Detect which cell encompasses the target text, then output its [X, Y] center coordinate. 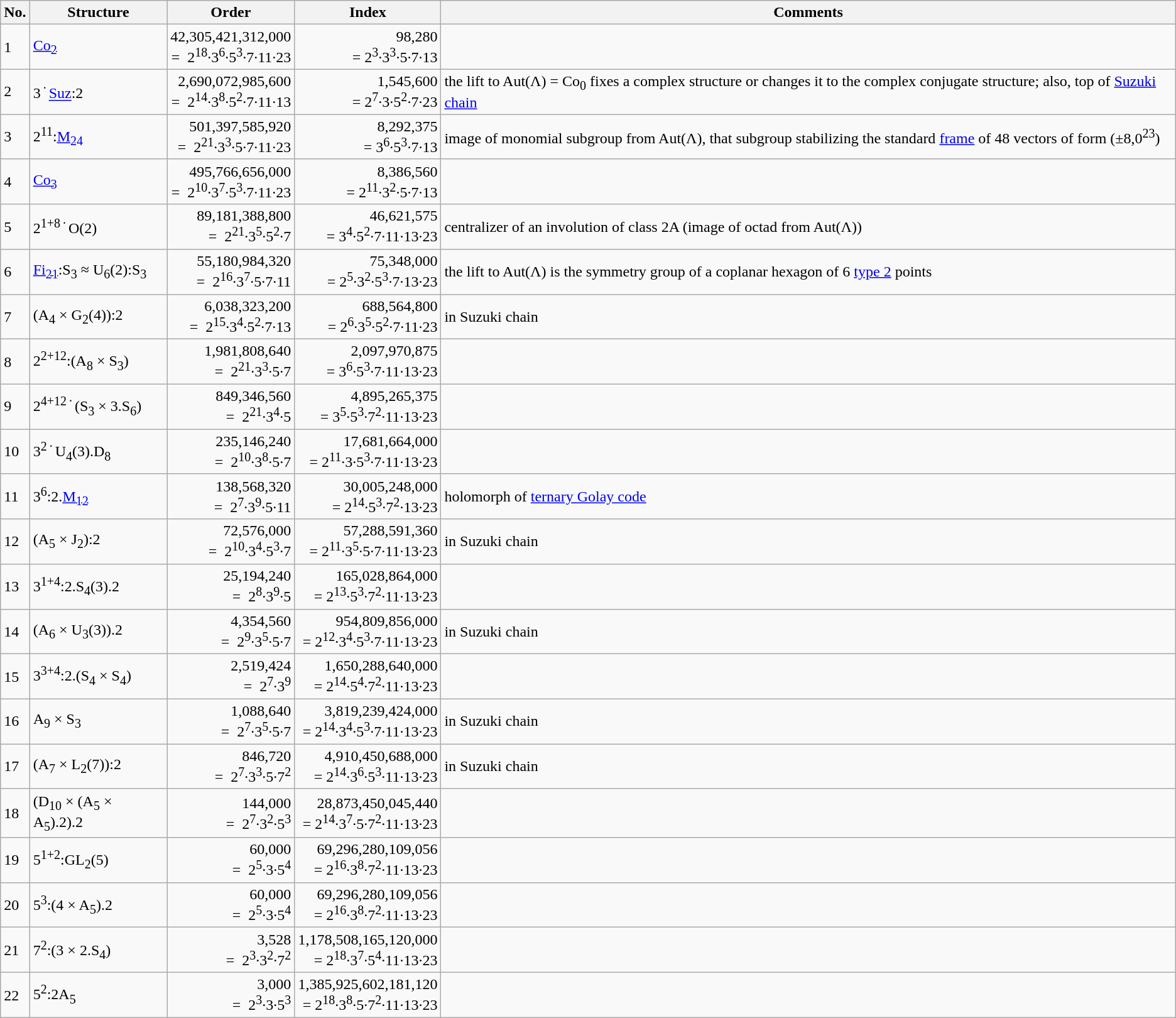
holomorph of ternary Golay code [808, 496]
31+4:2.S4(3).2 [98, 586]
6,038,323,200 = 215·34·52·7·13 [231, 317]
3,528 = 23·32·72 [231, 950]
28,873,450,045,440= 214·37·5·72·11·13·23 [368, 813]
235,146,240 = 210·38·5·7 [231, 452]
72:(3 × 2.S4) [98, 950]
Structure [98, 13]
89,181,388,800 = 221·35·52·7 [231, 227]
1,385,925,602,181,120= 218·38·5·72·11·13·23 [368, 995]
3 [15, 137]
57,288,591,360= 211·35·5·7·11·13·23 [368, 542]
10 [15, 452]
846,720 = 27·33·5·72 [231, 767]
Co2 [98, 47]
4,895,265,375= 35·53·72·11·13·23 [368, 407]
25,194,240 = 28·39·5 [231, 586]
5 [15, 227]
(A4 × G2(4)):2 [98, 317]
72,576,000 = 210·34·53·7 [231, 542]
A9 × S3 [98, 721]
4,910,450,688,000= 214·36·53·11·13·23 [368, 767]
No. [15, 13]
13 [15, 586]
(A7 × L2(7)):2 [98, 767]
32 · U4(3).D8 [98, 452]
98,280= 23·33·5·7·13 [368, 47]
849,346,560 = 221·34·5 [231, 407]
3,000 = 23·3·53 [231, 995]
211:M24 [98, 137]
Co3 [98, 182]
1 [15, 47]
33+4:2.(S4 × S4) [98, 677]
17,681,664,000= 211·3·53·7·11·13·23 [368, 452]
495,766,656,000 = 210·37·53·7·11·23 [231, 182]
image of monomial subgroup from Aut(Λ), that subgroup stabilizing the standard frame of 48 vectors of form (±8,023) [808, 137]
52:2A5 [98, 995]
20 [15, 905]
688,564,800= 26·35·52·7·11·23 [368, 317]
3,819,239,424,000= 214·34·53·7·11·13·23 [368, 721]
(A6 × U3(3)).2 [98, 632]
Index [368, 13]
2 [15, 92]
138,568,320 = 27·39·5·11 [231, 496]
7 [15, 317]
19 [15, 860]
2,690,072,985,600 = 214·38·52·7·11·13 [231, 92]
6 [15, 272]
21 [15, 950]
1,178,508,165,120,000= 218·37·54·11·13·23 [368, 950]
53:(4 × A5).2 [98, 905]
the lift to Aut(Λ) = Co0 fixes a complex structure or changes it to the complex conjugate structure; also, top of Suzuki chain [808, 92]
Order [231, 13]
1,650,288,640,000= 214·54·72·11·13·23 [368, 677]
Comments [808, 13]
4,354,560 = 29·35·5·7 [231, 632]
14 [15, 632]
1,088,640 = 27·35·5·7 [231, 721]
144,000 = 27·32·53 [231, 813]
36:2.M12 [98, 496]
(A5 × J2):2 [98, 542]
4 [15, 182]
21+8 · O(2) [98, 227]
1,545,600= 27·3·52·7·23 [368, 92]
16 [15, 721]
24+12 · (S3 × 3.S6) [98, 407]
(D10 × (A5 × A5).2).2 [98, 813]
2,519,424 = 27·39 [231, 677]
8,386,560= 211·32·5·7·13 [368, 182]
Fi21:S3 ≈ U6(2):S3 [98, 272]
9 [15, 407]
18 [15, 813]
3 · Suz:2 [98, 92]
46,621,575= 34·52·7·11·13·23 [368, 227]
51+2:GL2(5) [98, 860]
15 [15, 677]
501,397,585,920 = 221·33·5·7·11·23 [231, 137]
centralizer of an involution of class 2A (image of octad from Aut(Λ)) [808, 227]
17 [15, 767]
1,981,808,640 = 221·33·5·7 [231, 362]
12 [15, 542]
22+12:(A8 × S3) [98, 362]
165,028,864,000= 213·53·72·11·13·23 [368, 586]
8,292,375= 36·53·7·13 [368, 137]
11 [15, 496]
42,305,421,312,000 = 218·36·53·7·11·23 [231, 47]
954,809,856,000= 212·34·53·7·11·13·23 [368, 632]
the lift to Aut(Λ) is the symmetry group of a coplanar hexagon of 6 type 2 points [808, 272]
22 [15, 995]
2,097,970,875= 36·53·7·11·13·23 [368, 362]
75,348,000= 25·32·53·7·13·23 [368, 272]
55,180,984,320 = 216·37·5·7·11 [231, 272]
8 [15, 362]
30,005,248,000= 214·53·72·13·23 [368, 496]
